Pinpoint the cell where the given text exists, returning its [X, Y] midpoint coordinate. 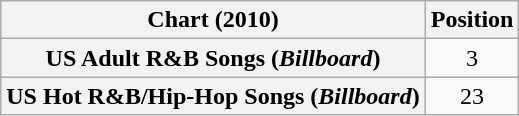
US Adult R&B Songs (Billboard) [213, 58]
Chart (2010) [213, 20]
23 [472, 96]
3 [472, 58]
Position [472, 20]
US Hot R&B/Hip-Hop Songs (Billboard) [213, 96]
